Provide the [X, Y] coordinate of the cell's center where the given text is located.  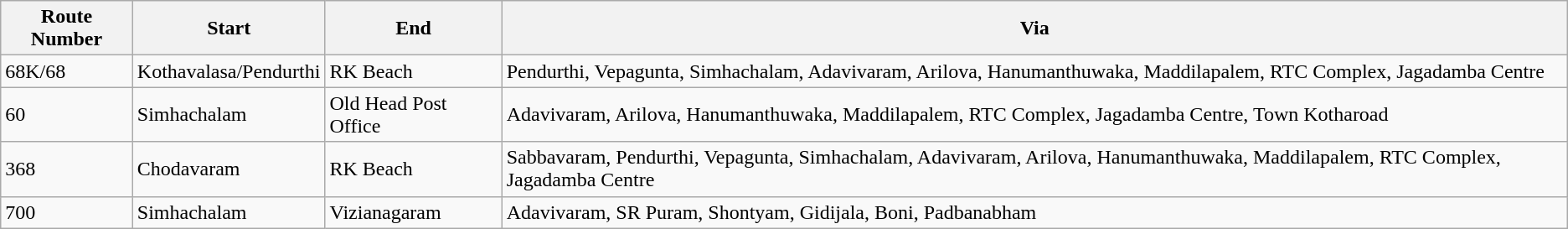
Vizianagaram [414, 212]
Chodavaram [229, 169]
Start [229, 29]
368 [67, 169]
End [414, 29]
Via [1034, 29]
Pendurthi, Vepagunta, Simhachalam, Adavivaram, Arilova, Hanumanthuwaka, Maddilapalem, RTC Complex, Jagadamba Centre [1034, 71]
Route Number [67, 29]
68K/68 [67, 71]
Adavivaram, Arilova, Hanumanthuwaka, Maddilapalem, RTC Complex, Jagadamba Centre, Town Kotharoad [1034, 114]
Kothavalasa/Pendurthi [229, 71]
Old Head Post Office [414, 114]
Adavivaram, SR Puram, Shontyam, Gidijala, Boni, Padbanabham [1034, 212]
700 [67, 212]
60 [67, 114]
Sabbavaram, Pendurthi, Vepagunta, Simhachalam, Adavivaram, Arilova, Hanumanthuwaka, Maddilapalem, RTC Complex, Jagadamba Centre [1034, 169]
